Capture the cell that displays the provided text and extract its [x, y] central coordinate. 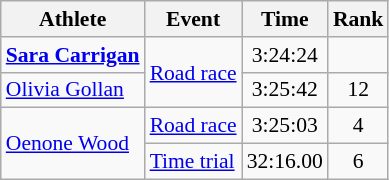
4 [358, 126]
Time trial [194, 162]
Event [194, 19]
Athlete [73, 19]
3:24:24 [285, 55]
Olivia Gollan [73, 90]
Sara Carrigan [73, 55]
12 [358, 90]
3:25:42 [285, 90]
3:25:03 [285, 126]
Rank [358, 19]
6 [358, 162]
Oenone Wood [73, 144]
32:16.00 [285, 162]
Time [285, 19]
